Pinpoint the cell where the given text exists, returning its [x, y] midpoint coordinate. 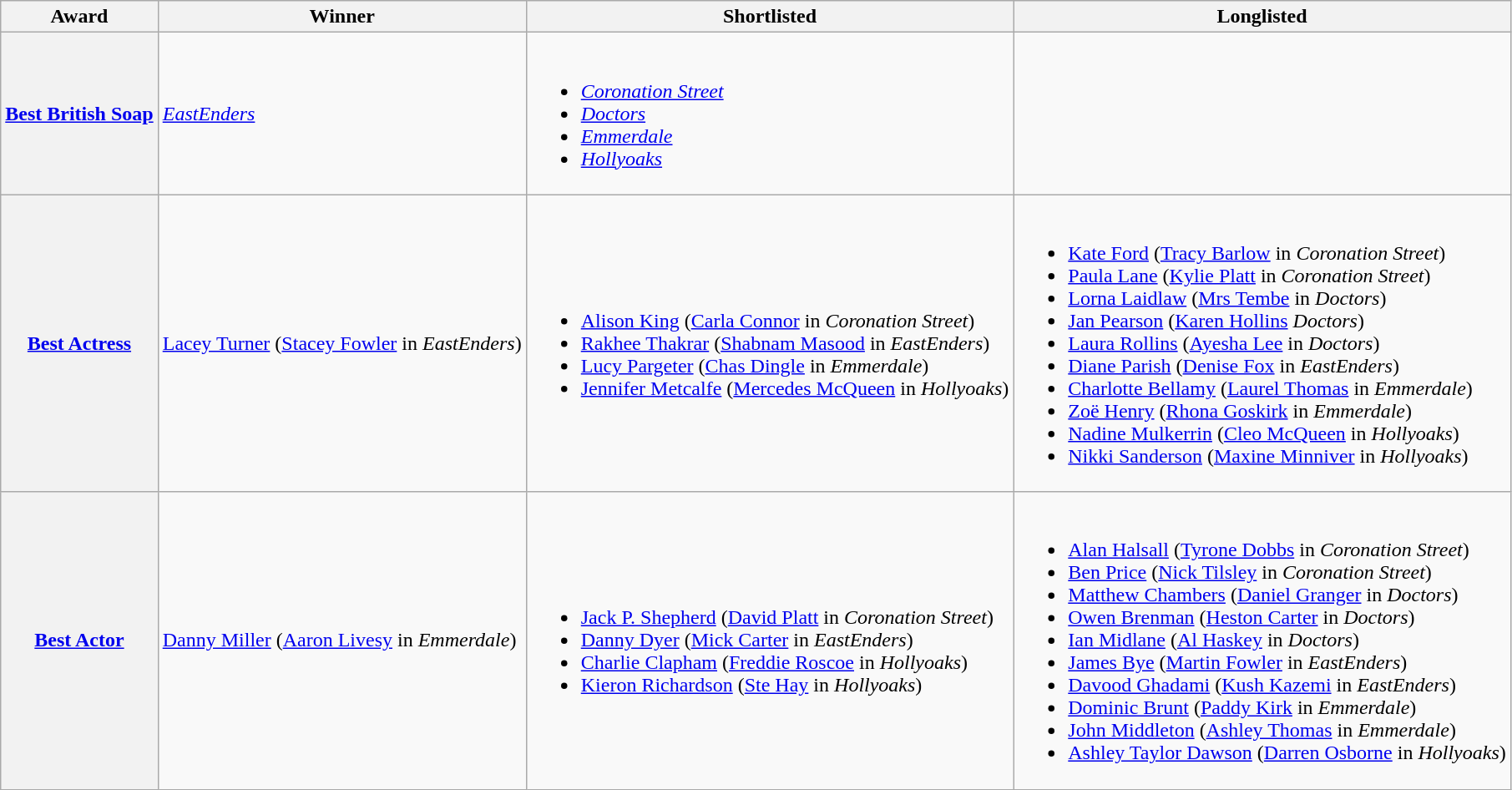
Coronation StreetDoctorsEmmerdaleHollyoaks [770, 114]
Award [79, 17]
Longlisted [1262, 17]
Best British Soap [79, 114]
Lacey Turner (Stacey Fowler in EastEnders) [342, 343]
Danny Miller (Aaron Livesy in Emmerdale) [342, 641]
Shortlisted [770, 17]
Best Actor [79, 641]
EastEnders [342, 114]
Best Actress [79, 343]
Winner [342, 17]
